Scan for the cell matching the given text and deliver its [X, Y] coordinate at center. 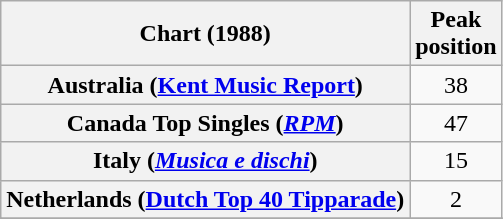
Canada Top Singles (RPM) [206, 123]
47 [456, 123]
15 [456, 161]
2 [456, 199]
Italy (Musica e dischi) [206, 161]
38 [456, 85]
Chart (1988) [206, 34]
Netherlands (Dutch Top 40 Tipparade) [206, 199]
Australia (Kent Music Report) [206, 85]
Peakposition [456, 34]
